Determine the (X, Y) coordinate at the center of the cell enclosing the given text.  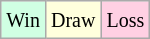
Loss (126, 20)
Win (24, 20)
Draw (72, 20)
